Capture the cell that displays the provided text and extract its [x, y] central coordinate. 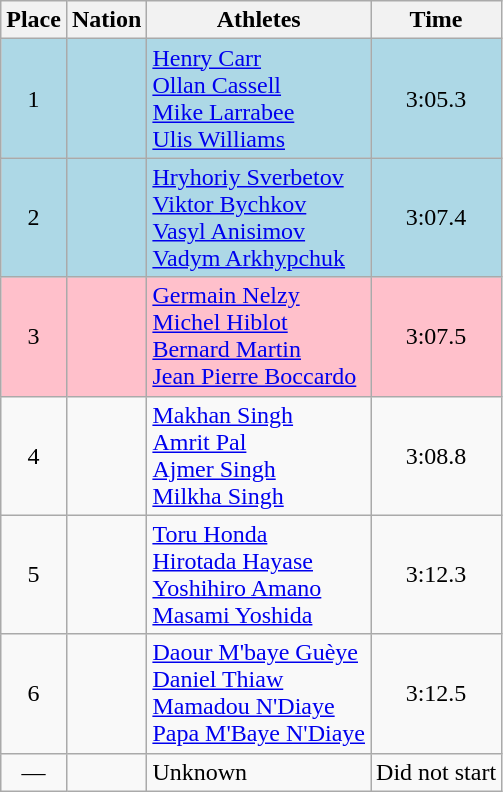
3:07.5 [436, 336]
3:05.3 [436, 98]
Daour M'baye Guèye Daniel Thiaw Mamadou N'Diaye Papa M'Baye N'Diaye [259, 694]
Place [34, 20]
Time [436, 20]
3 [34, 336]
1 [34, 98]
3:07.4 [436, 218]
Did not start [436, 772]
3:12.5 [436, 694]
Henry Carr Ollan Cassell Mike Larrabee Ulis Williams [259, 98]
3:08.8 [436, 456]
Unknown [259, 772]
Hryhoriy Sverbetov Viktor Bychkov Vasyl Anisimov Vadym Arkhypchuk [259, 218]
3:12.3 [436, 574]
4 [34, 456]
Makhan Singh Amrit Pal Ajmer Singh Milkha Singh [259, 456]
— [34, 772]
5 [34, 574]
Nation [106, 20]
2 [34, 218]
Toru Honda Hirotada Hayase Yoshihiro Amano Masami Yoshida [259, 574]
Athletes [259, 20]
Germain Nelzy Michel Hiblot Bernard Martin Jean Pierre Boccardo [259, 336]
6 [34, 694]
